Scan for the cell matching the given text and deliver its (X, Y) coordinate at center. 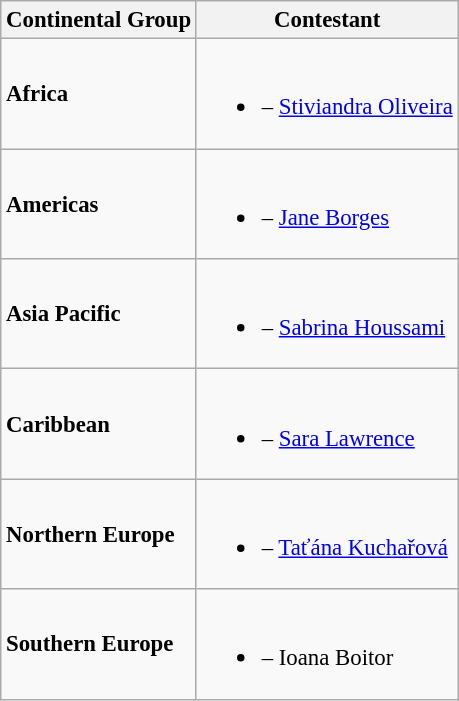
Southern Europe (99, 644)
– Sabrina Houssami (327, 314)
– Ioana Boitor (327, 644)
Contestant (327, 20)
Asia Pacific (99, 314)
Americas (99, 204)
– Jane Borges (327, 204)
– Stiviandra Oliveira (327, 94)
Continental Group (99, 20)
– Taťána Kuchařová (327, 534)
– Sara Lawrence (327, 424)
Africa (99, 94)
Northern Europe (99, 534)
Caribbean (99, 424)
